Search for the cell housing the specified text and yield its (X, Y) center coordinate. 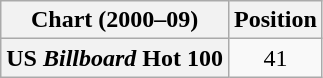
Position (276, 20)
41 (276, 58)
Chart (2000–09) (115, 20)
US Billboard Hot 100 (115, 58)
